Pinpoint the cell where the given text exists, returning its (x, y) midpoint coordinate. 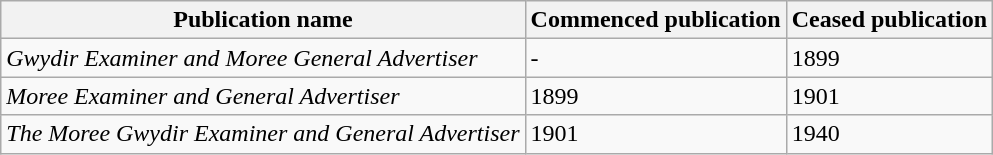
Gwydir Examiner and Moree General Advertiser (263, 58)
1940 (889, 134)
Moree Examiner and General Advertiser (263, 96)
Publication name (263, 20)
Ceased publication (889, 20)
Commenced publication (656, 20)
The Moree Gwydir Examiner and General Advertiser (263, 134)
- (656, 58)
